Return (x, y) of the center of cell containing provided text 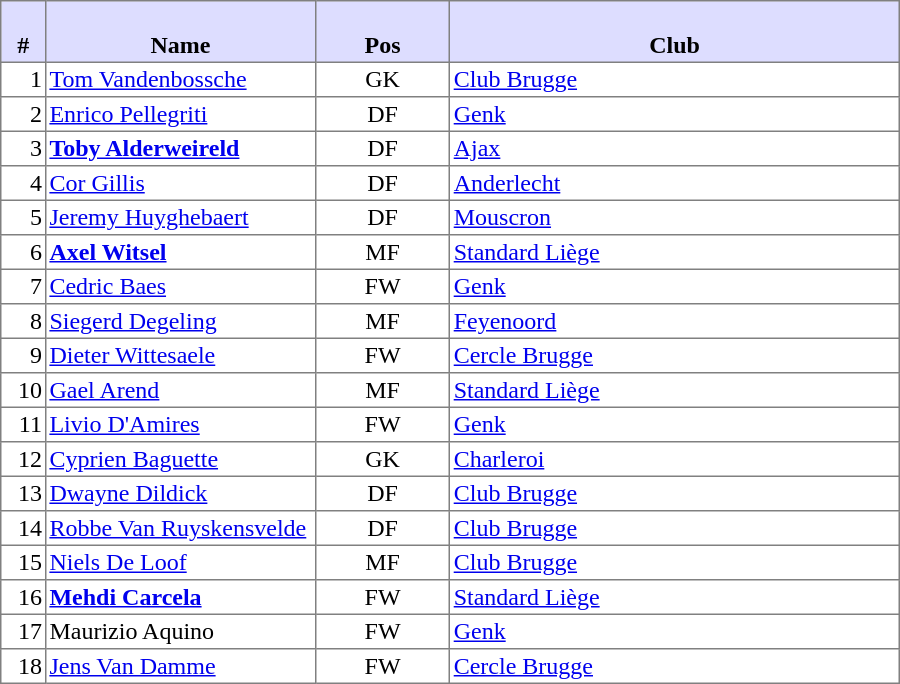
Ajax (674, 148)
Axel Witsel (181, 252)
14 (24, 528)
Cyprien Baguette (181, 459)
Maurizio Aquino (181, 631)
2 (24, 114)
Charleroi (674, 459)
17 (24, 631)
Siegerd Degeling (181, 321)
11 (24, 424)
1 (24, 79)
Dieter Wittesaele (181, 355)
16 (24, 597)
# (24, 32)
Niels De Loof (181, 562)
Name (181, 32)
6 (24, 252)
7 (24, 286)
Pos (382, 32)
Jens Van Damme (181, 666)
9 (24, 355)
Jeremy Huyghebaert (181, 217)
15 (24, 562)
Cor Gillis (181, 183)
18 (24, 666)
Toby Alderweireld (181, 148)
12 (24, 459)
Mouscron (674, 217)
Livio D'Amires (181, 424)
Cedric Baes (181, 286)
Robbe Van Ruyskensvelde (181, 528)
Anderlecht (674, 183)
Dwayne Dildick (181, 493)
Mehdi Carcela (181, 597)
4 (24, 183)
Tom Vandenbossche (181, 79)
8 (24, 321)
13 (24, 493)
Feyenoord (674, 321)
Gael Arend (181, 390)
Enrico Pellegriti (181, 114)
Club (674, 32)
5 (24, 217)
3 (24, 148)
10 (24, 390)
